Search for the cell housing the specified text and yield its [x, y] center coordinate. 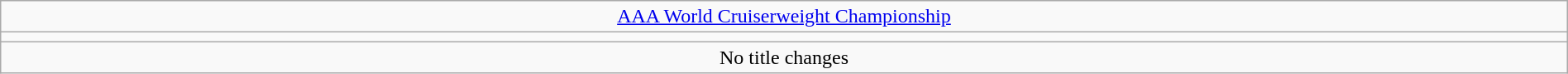
AAA World Cruiserweight Championship [784, 17]
No title changes [784, 57]
